Return the [x, y] coordinate for the center point of the cell that contains the specified text.  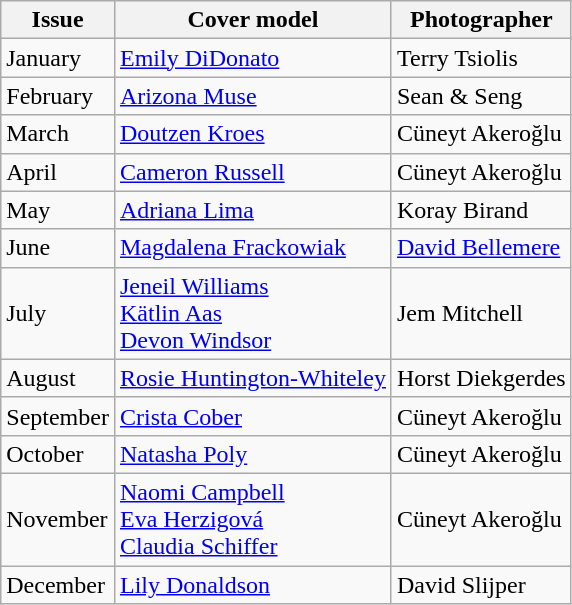
June [58, 248]
Adriana Lima [252, 210]
Doutzen Kroes [252, 134]
Natasha Poly [252, 454]
David Slijper [481, 585]
Arizona Muse [252, 96]
Koray Birand [481, 210]
Cameron Russell [252, 172]
Crista Cober [252, 416]
Naomi CampbellEva HerzigováClaudia Schiffer [252, 519]
December [58, 585]
Sean & Seng [481, 96]
Photographer [481, 20]
Lily Donaldson [252, 585]
September [58, 416]
Rosie Huntington-Whiteley [252, 378]
Magdalena Frackowiak [252, 248]
Terry Tsiolis [481, 58]
David Bellemere [481, 248]
Emily DiDonato [252, 58]
November [58, 519]
Jem Mitchell [481, 313]
April [58, 172]
October [58, 454]
March [58, 134]
January [58, 58]
May [58, 210]
Jeneil WilliamsKätlin AasDevon Windsor [252, 313]
July [58, 313]
Cover model [252, 20]
Issue [58, 20]
February [58, 96]
Horst Diekgerdes [481, 378]
August [58, 378]
